Determine the (x, y) coordinate at the center of the cell enclosing the given text.  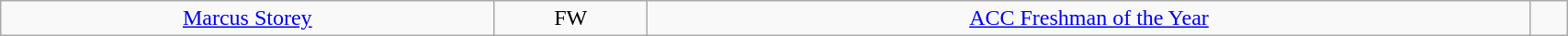
Marcus Storey (248, 18)
ACC Freshman of the Year (1089, 18)
FW (571, 18)
